Locate the cell with the specified text and output its [X, Y] center coordinate. 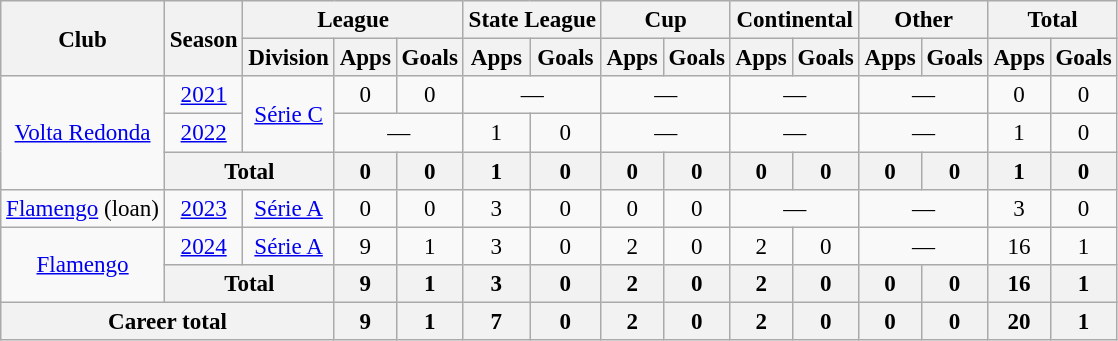
Club [83, 38]
2022 [204, 133]
Flamengo [83, 264]
2023 [204, 209]
20 [1019, 322]
Season [204, 38]
State League [532, 20]
7 [496, 322]
2024 [204, 246]
Flamengo (loan) [83, 209]
Continental [794, 20]
Career total [168, 322]
Série C [288, 114]
Cup [666, 20]
Division [288, 58]
Volta Redonda [83, 132]
2021 [204, 95]
Other [924, 20]
League [353, 20]
